Determine the [x, y] coordinate at the center of the cell enclosing the given text.  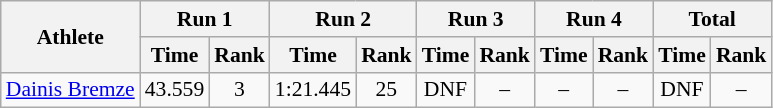
Total [712, 19]
Dainis Bremze [70, 90]
3 [240, 90]
1:21.445 [313, 90]
25 [386, 90]
43.559 [174, 90]
Run 4 [594, 19]
Run 3 [476, 19]
Athlete [70, 36]
Run 1 [205, 19]
Run 2 [344, 19]
